Locate the cell with the specified text and output its [X, Y] center coordinate. 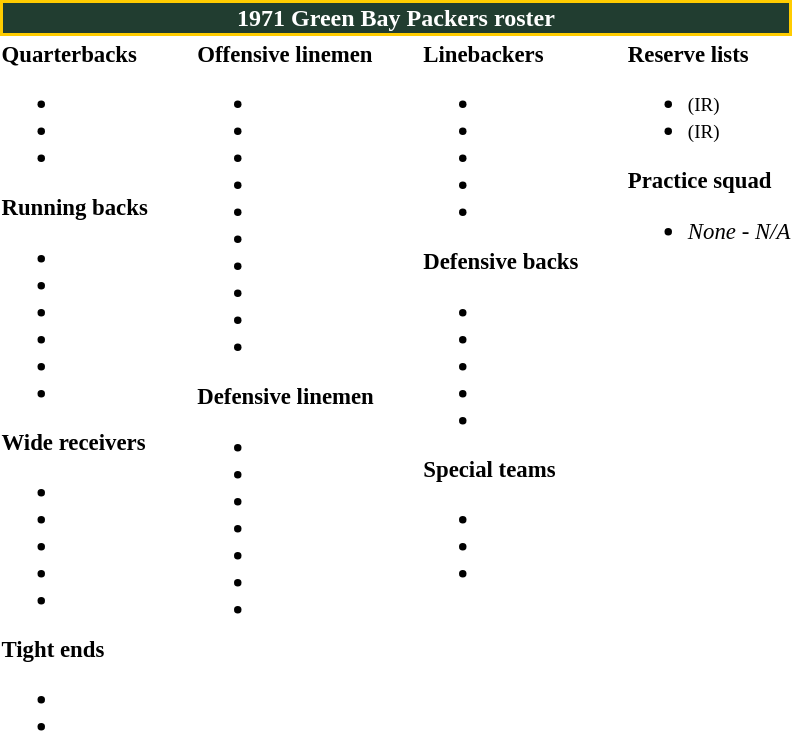
1971 Green Bay Packers roster [396, 18]
